Pinpoint the cell where the given text exists, returning its (X, Y) midpoint coordinate. 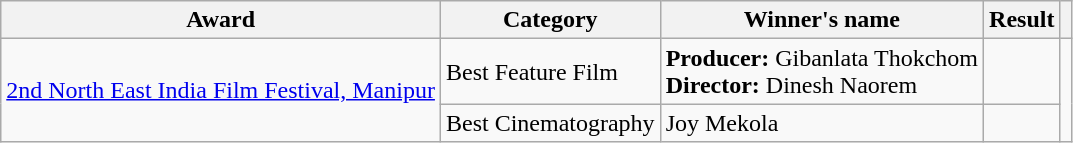
Result (1022, 20)
Category (550, 20)
Best Feature Film (550, 72)
Joy Mekola (822, 123)
Winner's name (822, 20)
Producer: Gibanlata ThokchomDirector: Dinesh Naorem (822, 72)
Award (221, 20)
2nd North East India Film Festival, Manipur (221, 90)
Best Cinematography (550, 123)
